Provide the (X, Y) coordinate of the cell's center where the given text is located.  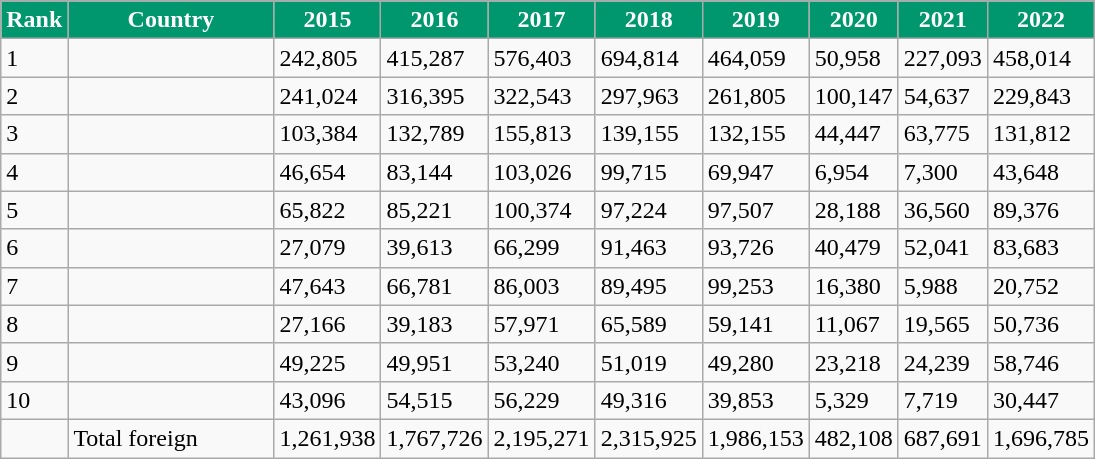
52,041 (942, 248)
66,299 (542, 248)
58,746 (1040, 362)
89,376 (1040, 210)
2018 (648, 20)
3 (34, 134)
69,947 (756, 172)
5 (34, 210)
97,507 (756, 210)
100,147 (854, 96)
2021 (942, 20)
27,079 (328, 248)
2,195,271 (542, 438)
103,384 (328, 134)
5,329 (854, 400)
54,637 (942, 96)
6,954 (854, 172)
59,141 (756, 324)
100,374 (542, 210)
7,300 (942, 172)
97,224 (648, 210)
2020 (854, 20)
Country (171, 20)
2022 (1040, 20)
56,229 (542, 400)
39,183 (434, 324)
6 (34, 248)
91,463 (648, 248)
49,951 (434, 362)
Total foreign (171, 438)
576,403 (542, 58)
49,316 (648, 400)
40,479 (854, 248)
458,014 (1040, 58)
316,395 (434, 96)
39,613 (434, 248)
8 (34, 324)
2019 (756, 20)
19,565 (942, 324)
51,019 (648, 362)
50,958 (854, 58)
47,643 (328, 286)
28,188 (854, 210)
2016 (434, 20)
65,589 (648, 324)
9 (34, 362)
2,315,925 (648, 438)
23,218 (854, 362)
83,144 (434, 172)
66,781 (434, 286)
261,805 (756, 96)
54,515 (434, 400)
24,239 (942, 362)
2017 (542, 20)
1,261,938 (328, 438)
85,221 (434, 210)
39,853 (756, 400)
415,287 (434, 58)
20,752 (1040, 286)
4 (34, 172)
1,767,726 (434, 438)
1 (34, 58)
103,026 (542, 172)
297,963 (648, 96)
132,155 (756, 134)
27,166 (328, 324)
63,775 (942, 134)
50,736 (1040, 324)
30,447 (1040, 400)
43,648 (1040, 172)
2 (34, 96)
46,654 (328, 172)
131,812 (1040, 134)
16,380 (854, 286)
99,253 (756, 286)
49,280 (756, 362)
86,003 (542, 286)
227,093 (942, 58)
322,543 (542, 96)
93,726 (756, 248)
2015 (328, 20)
464,059 (756, 58)
242,805 (328, 58)
155,813 (542, 134)
687,691 (942, 438)
11,067 (854, 324)
1,696,785 (1040, 438)
694,814 (648, 58)
83,683 (1040, 248)
7 (34, 286)
132,789 (434, 134)
36,560 (942, 210)
229,843 (1040, 96)
139,155 (648, 134)
44,447 (854, 134)
482,108 (854, 438)
57,971 (542, 324)
53,240 (542, 362)
241,024 (328, 96)
89,495 (648, 286)
10 (34, 400)
99,715 (648, 172)
43,096 (328, 400)
65,822 (328, 210)
Rank (34, 20)
49,225 (328, 362)
1,986,153 (756, 438)
7,719 (942, 400)
5,988 (942, 286)
